Locate the cell with the specified text and output its (X, Y) center coordinate. 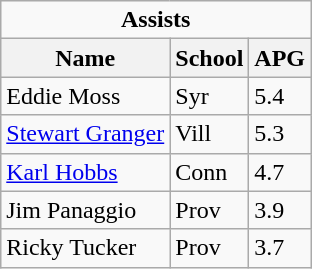
5.3 (280, 134)
Karl Hobbs (86, 172)
5.4 (280, 96)
Syr (210, 96)
Vill (210, 134)
Stewart Granger (86, 134)
Assists (156, 20)
Eddie Moss (86, 96)
3.9 (280, 210)
4.7 (280, 172)
Jim Panaggio (86, 210)
APG (280, 58)
3.7 (280, 248)
Name (86, 58)
Ricky Tucker (86, 248)
School (210, 58)
Conn (210, 172)
